Output the [x, y] coordinate of the center of the cell containing the given text.  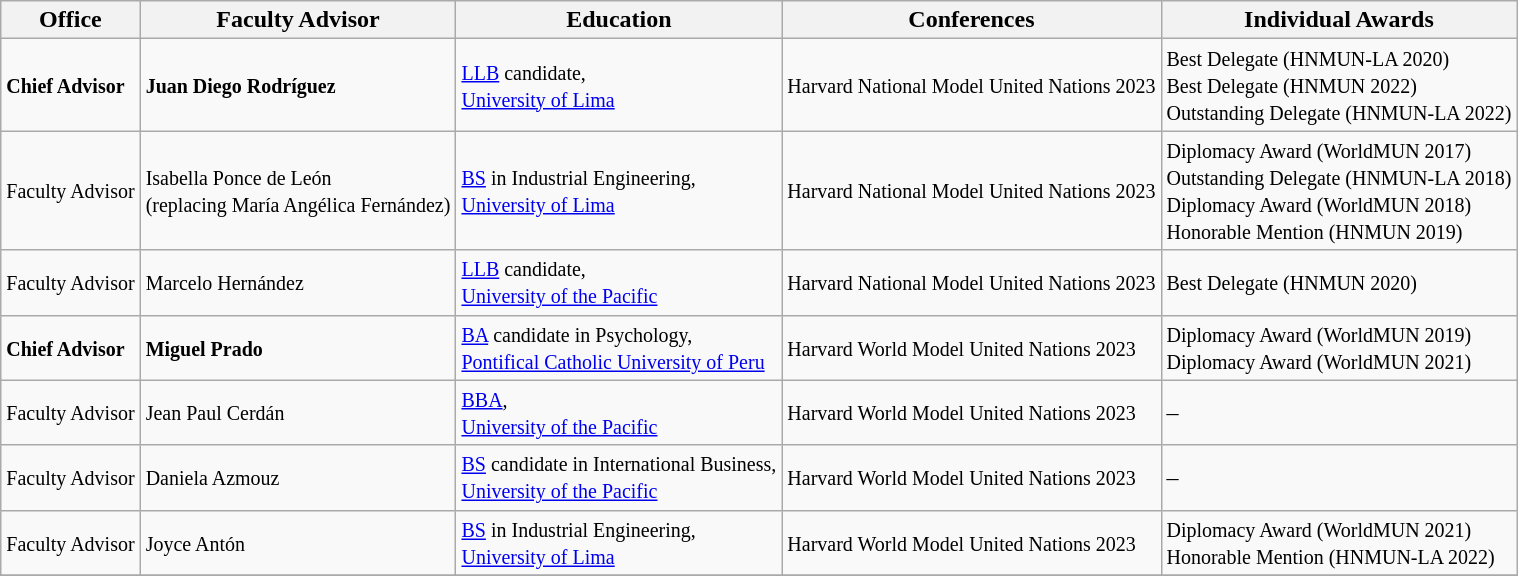
Conferences [972, 20]
LLB candidate, University of Lima [619, 85]
Juan Diego Rodríguez [298, 85]
Office [70, 20]
Individual Awards [1339, 20]
BS candidate in International Business, University of the Pacific [619, 478]
Isabella Ponce de León(replacing María Angélica Fernández) [298, 190]
BBA, University of the Pacific [619, 412]
Education [619, 20]
Daniela Azmouz [298, 478]
Diplomacy Award (WorldMUN 2021)Honorable Mention (HNMUN-LA 2022) [1339, 542]
Diplomacy Award (WorldMUN 2019)Diplomacy Award (WorldMUN 2021) [1339, 348]
Jean Paul Cerdán [298, 412]
LLB candidate, University of the Pacific [619, 282]
Diplomacy Award (WorldMUN 2017)Outstanding Delegate (HNMUN-LA 2018)Diplomacy Award (WorldMUN 2018)Honorable Mention (HNMUN 2019) [1339, 190]
Miguel Prado [298, 348]
Joyce Antón [298, 542]
BA candidate in Psychology, Pontifical Catholic University of Peru [619, 348]
Best Delegate (HNMUN 2020) [1339, 282]
Best Delegate (HNMUN-LA 2020)Best Delegate (HNMUN 2022)Outstanding Delegate (HNMUN-LA 2022) [1339, 85]
Marcelo Hernández [298, 282]
